Pinpoint the cell where the given text exists, returning its [X, Y] midpoint coordinate. 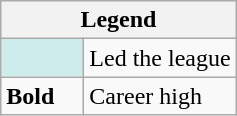
Legend [118, 20]
Led the league [160, 58]
Career high [160, 96]
Bold [42, 96]
